Find where the given text appears and provide that cell's center as (X, Y) coordinate. 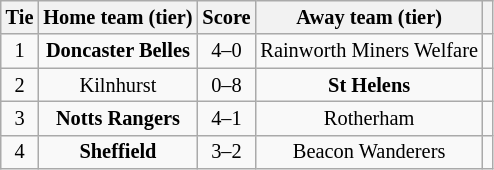
4–0 (226, 51)
Rainworth Miners Welfare (368, 51)
4–1 (226, 118)
Sheffield (118, 152)
3 (20, 118)
Tie (20, 17)
Kilnhurst (118, 85)
Score (226, 17)
3–2 (226, 152)
Away team (tier) (368, 17)
4 (20, 152)
Beacon Wanderers (368, 152)
Notts Rangers (118, 118)
2 (20, 85)
Home team (tier) (118, 17)
Rotherham (368, 118)
1 (20, 51)
0–8 (226, 85)
Doncaster Belles (118, 51)
St Helens (368, 85)
